Pinpoint the cell where the given text exists, returning its (x, y) midpoint coordinate. 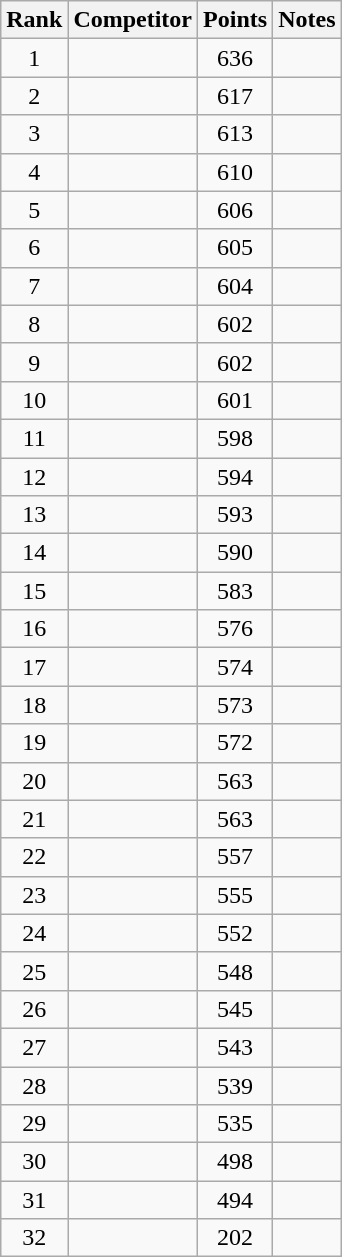
1 (34, 58)
535 (236, 1124)
20 (34, 781)
24 (34, 933)
601 (236, 400)
31 (34, 1200)
16 (34, 629)
610 (236, 172)
28 (34, 1085)
Rank (34, 20)
5 (34, 210)
498 (236, 1162)
9 (34, 362)
18 (34, 705)
7 (34, 286)
21 (34, 819)
605 (236, 248)
576 (236, 629)
11 (34, 438)
3 (34, 134)
22 (34, 857)
Notes (307, 20)
552 (236, 933)
545 (236, 1009)
555 (236, 895)
594 (236, 477)
606 (236, 210)
494 (236, 1200)
19 (34, 743)
4 (34, 172)
202 (236, 1238)
14 (34, 553)
32 (34, 1238)
26 (34, 1009)
548 (236, 971)
573 (236, 705)
2 (34, 96)
617 (236, 96)
8 (34, 324)
6 (34, 248)
572 (236, 743)
539 (236, 1085)
25 (34, 971)
13 (34, 515)
613 (236, 134)
574 (236, 667)
598 (236, 438)
17 (34, 667)
604 (236, 286)
543 (236, 1047)
Points (236, 20)
Competitor (133, 20)
30 (34, 1162)
23 (34, 895)
583 (236, 591)
636 (236, 58)
557 (236, 857)
593 (236, 515)
12 (34, 477)
590 (236, 553)
15 (34, 591)
29 (34, 1124)
27 (34, 1047)
10 (34, 400)
